Search for the cell housing the specified text and yield its (x, y) center coordinate. 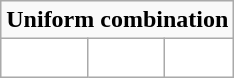
Helmet (44, 58)
Pants (200, 58)
Uniform combination (118, 20)
Jersey (126, 58)
